Extract the (X, Y) coordinate from the center of the cell holding the provided text.  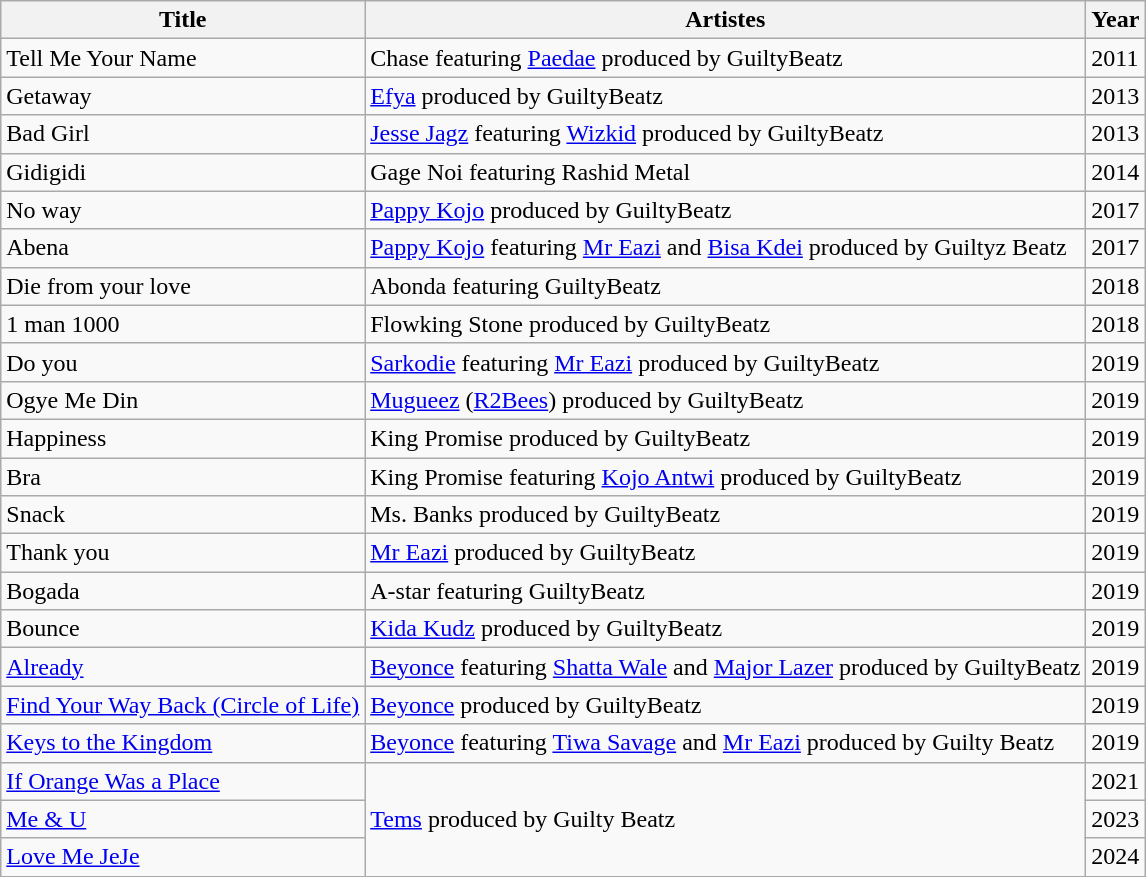
Getaway (183, 96)
If Orange Was a Place (183, 781)
Efya produced by GuiltyBeatz (726, 96)
Do you (183, 362)
Year (1116, 20)
Beyonce featuring Shatta Wale and Major Lazer produced by GuiltyBeatz (726, 667)
Tell Me Your Name (183, 58)
2014 (1116, 172)
Chase featuring Paedae produced by GuiltyBeatz (726, 58)
Tems produced by Guilty Beatz (726, 819)
2023 (1116, 819)
Mugueez (R2Bees) produced by GuiltyBeatz (726, 400)
Bad Girl (183, 134)
1 man 1000 (183, 324)
King Promise featuring Kojo Antwi produced by GuiltyBeatz (726, 477)
2021 (1116, 781)
Jesse Jagz featuring Wizkid produced by GuiltyBeatz (726, 134)
No way (183, 210)
Bounce (183, 629)
Snack (183, 515)
Beyonce produced by GuiltyBeatz (726, 705)
Abonda featuring GuiltyBeatz (726, 286)
Gidigidi (183, 172)
A-star featuring GuiltyBeatz (726, 591)
Gage Noi featuring Rashid Metal (726, 172)
Pappy Kojo featuring Mr Eazi and Bisa Kdei produced by Guiltyz Beatz (726, 248)
Bogada (183, 591)
Bra (183, 477)
Title (183, 20)
Thank you (183, 553)
Artistes (726, 20)
2024 (1116, 857)
Pappy Kojo produced by GuiltyBeatz (726, 210)
Ms. Banks produced by GuiltyBeatz (726, 515)
Beyonce featuring Tiwa Savage and Mr Eazi produced by Guilty Beatz (726, 743)
Ogye Me Din (183, 400)
Flowking Stone produced by GuiltyBeatz (726, 324)
Keys to the Kingdom (183, 743)
Die from your love (183, 286)
Me & U (183, 819)
2011 (1116, 58)
Happiness (183, 438)
King Promise produced by GuiltyBeatz (726, 438)
Find Your Way Back (Circle of Life) (183, 705)
Abena (183, 248)
Mr Eazi produced by GuiltyBeatz (726, 553)
Kida Kudz produced by GuiltyBeatz (726, 629)
Sarkodie featuring Mr Eazi produced by GuiltyBeatz (726, 362)
Love Me JeJe (183, 857)
Already (183, 667)
